For the text-containing cell, return its midpoint in [X, Y] coordinate format. 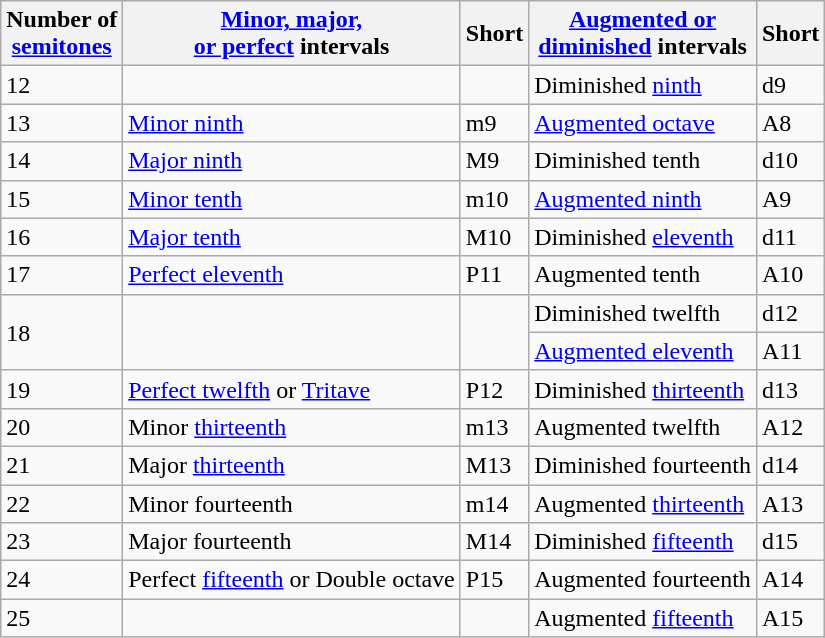
Diminished ninth [643, 85]
Minor, major,or perfect intervals [292, 34]
Major thirteenth [292, 465]
M13 [494, 465]
A14 [790, 580]
12 [62, 85]
Augmented ninth [643, 199]
A11 [790, 351]
Perfect fifteenth or Double octave [292, 580]
M14 [494, 542]
Major ninth [292, 161]
d11 [790, 237]
m14 [494, 503]
Diminished tenth [643, 161]
20 [62, 427]
14 [62, 161]
Augmented fifteenth [643, 618]
d10 [790, 161]
Perfect eleventh [292, 275]
A12 [790, 427]
m13 [494, 427]
Diminished twelfth [643, 313]
19 [62, 389]
Major fourteenth [292, 542]
d15 [790, 542]
Minor ninth [292, 123]
M9 [494, 161]
A15 [790, 618]
17 [62, 275]
A8 [790, 123]
d12 [790, 313]
d13 [790, 389]
P15 [494, 580]
24 [62, 580]
13 [62, 123]
22 [62, 503]
m10 [494, 199]
P12 [494, 389]
Diminished fifteenth [643, 542]
Minor tenth [292, 199]
Diminished thirteenth [643, 389]
A13 [790, 503]
M10 [494, 237]
15 [62, 199]
Augmented octave [643, 123]
P11 [494, 275]
Number ofsemitones [62, 34]
Diminished eleventh [643, 237]
Augmented tenth [643, 275]
21 [62, 465]
m9 [494, 123]
Augmented twelfth [643, 427]
Augmented eleventh [643, 351]
d14 [790, 465]
Augmented thirteenth [643, 503]
Major tenth [292, 237]
A9 [790, 199]
Minor thirteenth [292, 427]
Perfect twelfth or Tritave [292, 389]
23 [62, 542]
25 [62, 618]
16 [62, 237]
18 [62, 332]
Augmented fourteenth [643, 580]
d9 [790, 85]
A10 [790, 275]
Augmented ordiminished intervals [643, 34]
Diminished fourteenth [643, 465]
Minor fourteenth [292, 503]
